Find where the given text appears and provide that cell's center as [X, Y] coordinate. 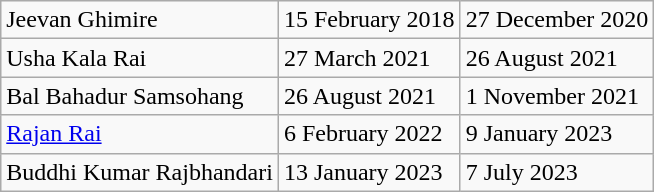
7 July 2023 [557, 172]
6 February 2022 [369, 134]
9 January 2023 [557, 134]
15 February 2018 [369, 20]
Rajan Rai [140, 134]
Bal Bahadur Samsohang [140, 96]
Usha Kala Rai [140, 58]
Jeevan Ghimire [140, 20]
13 January 2023 [369, 172]
Buddhi Kumar Rajbhandari [140, 172]
27 March 2021 [369, 58]
1 November 2021 [557, 96]
27 December 2020 [557, 20]
